Identify which cell holds the provided text, then report its (X, Y) central coordinate. 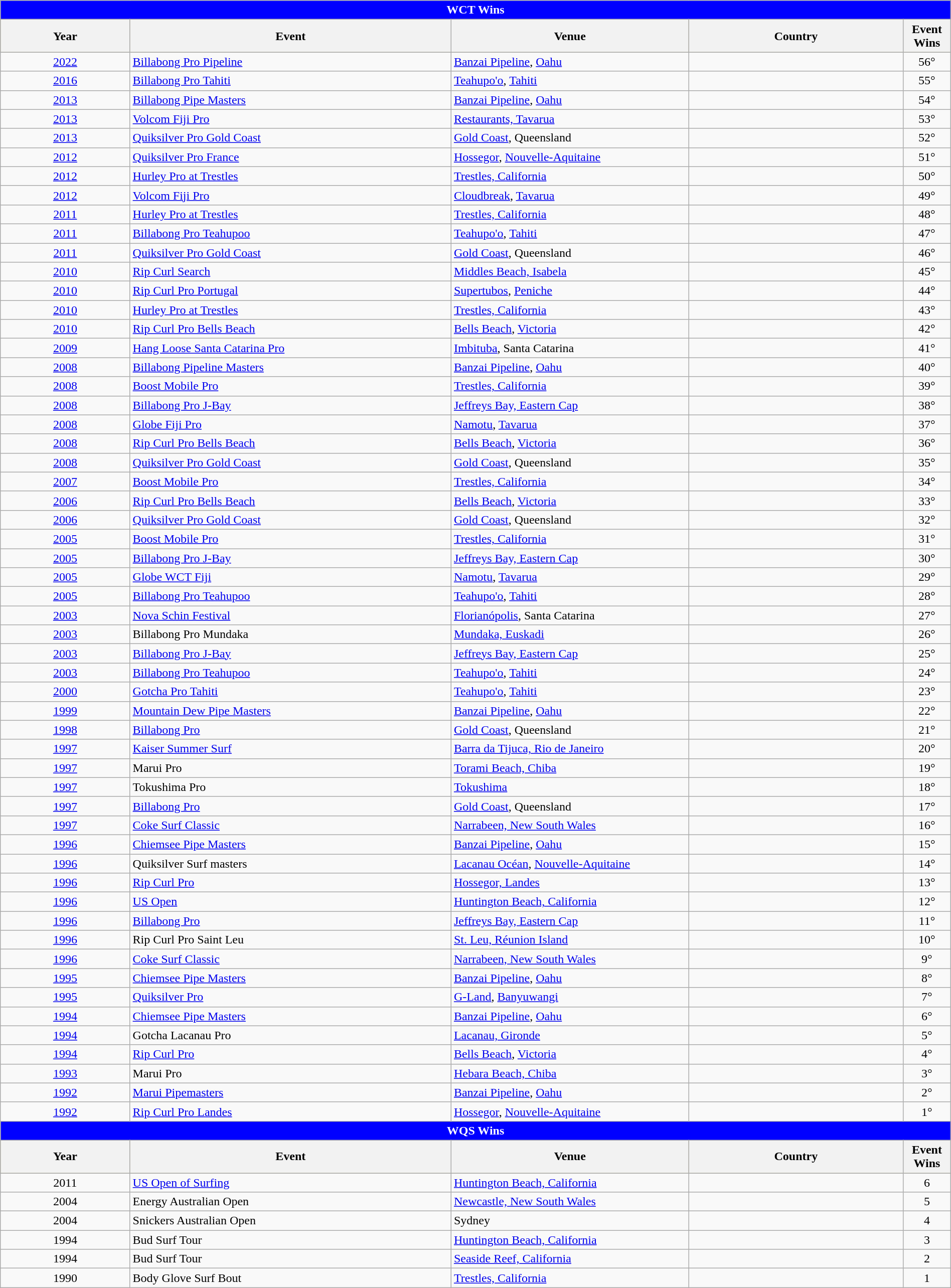
14° (927, 863)
45° (927, 272)
52° (927, 138)
Gotcha Lacanau Pro (290, 1035)
40° (927, 367)
Middles Beach, Isabela (570, 272)
Newcastle, New South Wales (570, 1202)
WCT Wins (475, 10)
25° (927, 654)
1° (927, 1111)
41° (927, 348)
Quiksilver Pro France (290, 157)
15° (927, 844)
36° (927, 443)
US Open of Surfing (290, 1182)
12° (927, 902)
Seaside Reef, California (570, 1259)
1990 (65, 1278)
26° (927, 634)
2022 (65, 62)
32° (927, 520)
Rip Curl Pro Portugal (290, 291)
Globe Fiji Pro (290, 424)
Tokushima Pro (290, 787)
8° (927, 978)
Barra da Tijuca, Rio de Janeiro (570, 749)
Nova Schin Festival (290, 615)
39° (927, 386)
18° (927, 787)
44° (927, 291)
5° (927, 1035)
Body Glove Surf Bout (290, 1278)
Torami Beach, Chiba (570, 768)
Lacanau Océan, Nouvelle-Aquitaine (570, 863)
Hossegor, Landes (570, 883)
Rip Curl Search (290, 272)
2007 (65, 481)
47° (927, 233)
Billabong Pro Pipeline (290, 62)
21° (927, 730)
22° (927, 711)
Billabong Pro Mundaka (290, 634)
7° (927, 997)
54° (927, 100)
29° (927, 577)
1999 (65, 711)
Marui Pipemasters (290, 1092)
31° (927, 539)
23° (927, 692)
Hebara Beach, Chiba (570, 1073)
Billabong Pro Tahiti (290, 81)
20° (927, 749)
Restaurants, Tavarua (570, 119)
1998 (65, 730)
4° (927, 1054)
1 (927, 1278)
38° (927, 405)
Billabong Pipeline Masters (290, 367)
3 (927, 1240)
4 (927, 1221)
28° (927, 596)
Rip Curl Pro Saint Leu (290, 940)
Rip Curl Pro Landes (290, 1111)
3° (927, 1073)
WQS Wins (475, 1131)
Lacanau, Gironde (570, 1035)
46° (927, 252)
2000 (65, 692)
Globe WCT Fiji (290, 577)
37° (927, 424)
Cloudbreak, Tavarua (570, 195)
30° (927, 558)
Billabong Pipe Masters (290, 100)
10° (927, 940)
Florianópolis, Santa Catarina (570, 615)
27° (927, 615)
48° (927, 214)
Gotcha Pro Tahiti (290, 692)
5 (927, 1202)
53° (927, 119)
Mountain Dew Pipe Masters (290, 711)
49° (927, 195)
Quiksilver Pro (290, 997)
11° (927, 921)
2009 (65, 348)
19° (927, 768)
Imbituba, Santa Catarina (570, 348)
St. Leu, Réunion Island (570, 940)
US Open (290, 902)
G-Land, Banyuwangi (570, 997)
34° (927, 481)
42° (927, 329)
50° (927, 176)
35° (927, 462)
6 (927, 1182)
Hang Loose Santa Catarina Pro (290, 348)
Kaiser Summer Surf (290, 749)
56° (927, 62)
43° (927, 310)
13° (927, 883)
24° (927, 673)
2° (927, 1092)
2 (927, 1259)
6° (927, 1016)
2016 (65, 81)
Tokushima (570, 787)
Snickers Australian Open (290, 1221)
Quiksilver Surf masters (290, 863)
51° (927, 157)
9° (927, 959)
1993 (65, 1073)
Sydney (570, 1221)
16° (927, 825)
Energy Australian Open (290, 1202)
Supertubos, Peniche (570, 291)
33° (927, 501)
17° (927, 806)
Mundaka, Euskadi (570, 634)
55° (927, 81)
